Extract the [x, y] coordinate from the center of the cell holding the provided text.  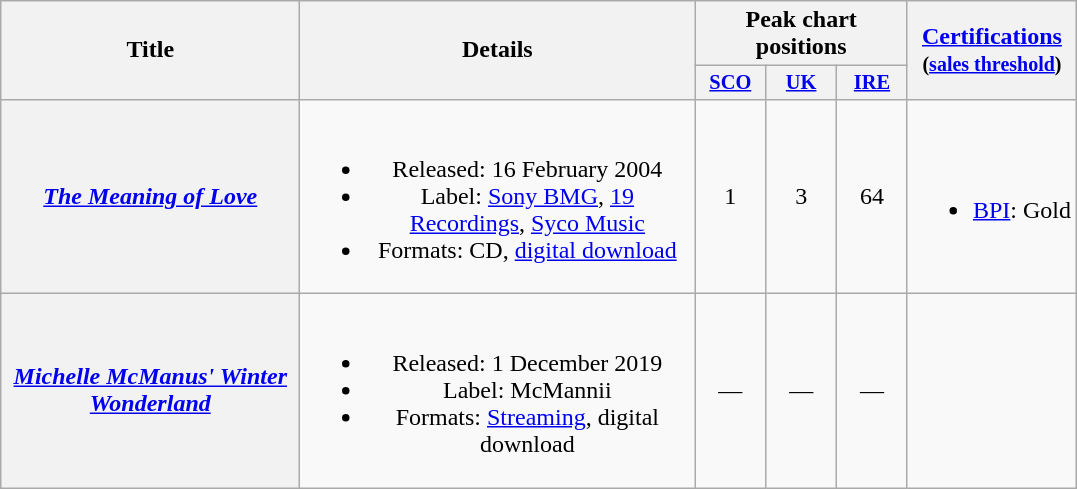
Certifications(sales threshold) [992, 50]
Peak chart positions [802, 34]
SCO [730, 83]
Michelle McManus' Winter Wonderland [150, 391]
Released: 16 February 2004Label: Sony BMG, 19 Recordings, Syco MusicFormats: CD, digital download [498, 196]
Released: 1 December 2019Label: McManniiFormats: Streaming, digital download [498, 391]
3 [802, 196]
The Meaning of Love [150, 196]
64 [872, 196]
Title [150, 50]
BPI: Gold [992, 196]
Details [498, 50]
1 [730, 196]
IRE [872, 83]
UK [802, 83]
